Extract the (X, Y) coordinate from the center of the cell holding the provided text.  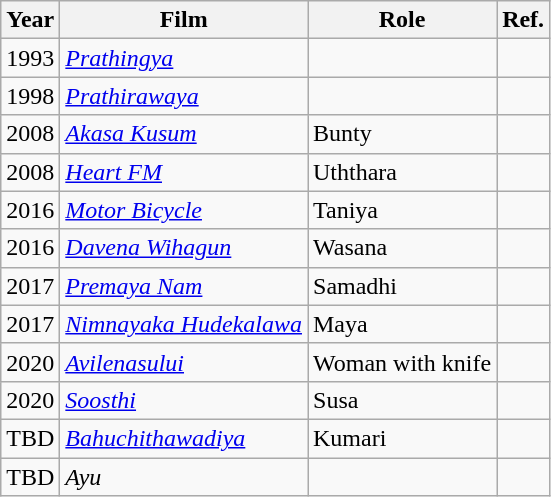
Year (30, 20)
Maya (402, 324)
Avilenasului (184, 362)
Wasana (402, 248)
Davena Wihagun (184, 248)
Film (184, 20)
Ayu (184, 477)
Bahuchithawadiya (184, 438)
Prathirawaya (184, 96)
Nimnayaka Hudekalawa (184, 324)
Motor Bicycle (184, 210)
Ref. (524, 20)
Heart FM (184, 172)
Taniya (402, 210)
1993 (30, 58)
Bunty (402, 134)
Woman with knife (402, 362)
Premaya Nam (184, 286)
Kumari (402, 438)
1998 (30, 96)
Prathingya (184, 58)
Akasa Kusum (184, 134)
Samadhi (402, 286)
Susa (402, 400)
Soosthi (184, 400)
Uththara (402, 172)
Role (402, 20)
